Find where the given text appears and provide that cell's center as [X, Y] coordinate. 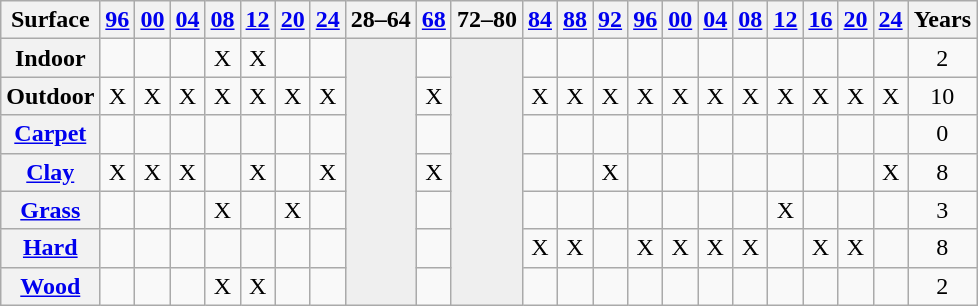
Hard [50, 248]
Outdoor [50, 96]
88 [576, 20]
68 [434, 20]
Indoor [50, 58]
16 [820, 20]
84 [540, 20]
92 [610, 20]
Years [942, 20]
Clay [50, 172]
3 [942, 210]
0 [942, 134]
Surface [50, 20]
Wood [50, 286]
28–64 [380, 20]
Grass [50, 210]
10 [942, 96]
72–80 [486, 20]
Carpet [50, 134]
